Detect which cell encompasses the target text, then output its [x, y] center coordinate. 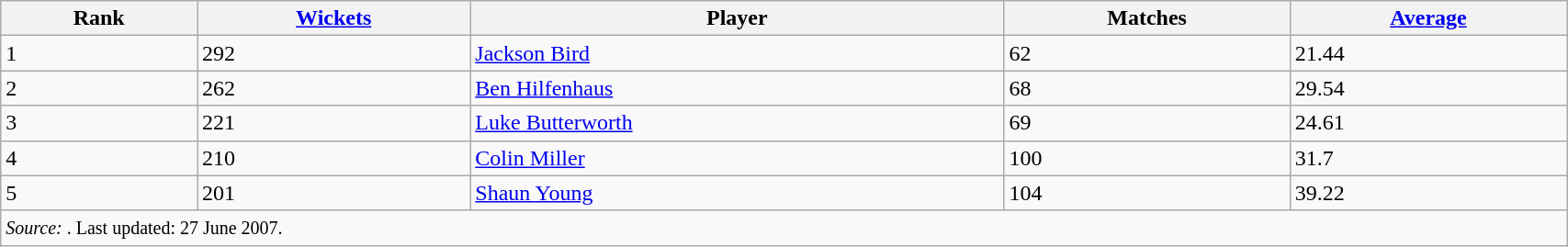
Jackson Bird [737, 53]
Average [1427, 18]
Matches [1146, 18]
Wickets [334, 18]
201 [334, 193]
221 [334, 123]
24.61 [1427, 123]
31.7 [1427, 158]
104 [1146, 193]
Rank [99, 18]
Player [737, 18]
100 [1146, 158]
Shaun Young [737, 193]
5 [99, 193]
292 [334, 53]
1 [99, 53]
Ben Hilfenhaus [737, 88]
29.54 [1427, 88]
Luke Butterworth [737, 123]
21.44 [1427, 53]
262 [334, 88]
39.22 [1427, 193]
Source: . Last updated: 27 June 2007. [784, 228]
68 [1146, 88]
69 [1146, 123]
3 [99, 123]
210 [334, 158]
62 [1146, 53]
2 [99, 88]
4 [99, 158]
Colin Miller [737, 158]
